Extract the (x, y) coordinate from the center of the cell holding the provided text.  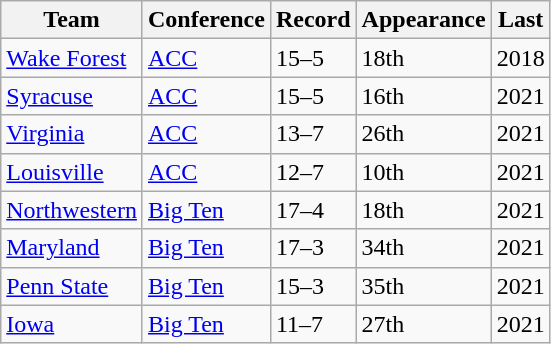
34th (424, 248)
Wake Forest (72, 58)
Penn State (72, 286)
2018 (520, 58)
Louisville (72, 172)
Virginia (72, 134)
17–4 (313, 210)
Syracuse (72, 96)
13–7 (313, 134)
12–7 (313, 172)
Conference (206, 20)
11–7 (313, 324)
27th (424, 324)
16th (424, 96)
15–3 (313, 286)
26th (424, 134)
Iowa (72, 324)
Team (72, 20)
10th (424, 172)
Record (313, 20)
Northwestern (72, 210)
Maryland (72, 248)
Appearance (424, 20)
35th (424, 286)
17–3 (313, 248)
Last (520, 20)
